Capture the cell that displays the provided text and extract its (x, y) central coordinate. 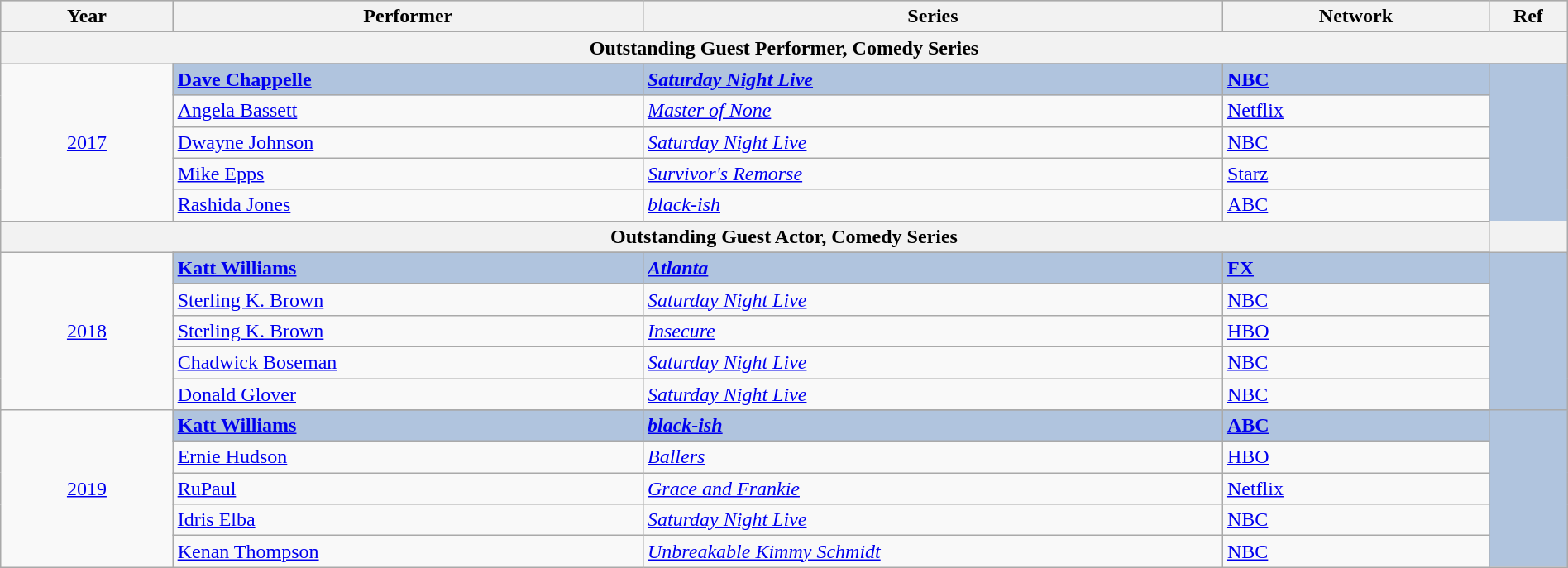
Rashida Jones (408, 205)
Grace and Frankie (933, 489)
Chadwick Boseman (408, 362)
Dave Chappelle (408, 79)
Performer (408, 17)
Unbreakable Kimmy Schmidt (933, 551)
Starz (1355, 174)
Mike Epps (408, 174)
Outstanding Guest Actor, Comedy Series (784, 236)
Dwayne Johnson (408, 142)
2019 (87, 489)
Outstanding Guest Performer, Comedy Series (784, 48)
2017 (87, 142)
Network (1355, 17)
Ballers (933, 457)
2018 (87, 331)
Kenan Thompson (408, 551)
Survivor's Remorse (933, 174)
Ernie Hudson (408, 457)
Master of None (933, 111)
Donald Glover (408, 394)
Idris Elba (408, 520)
Angela Bassett (408, 111)
RuPaul (408, 489)
Ref (1528, 17)
Series (933, 17)
FX (1355, 268)
Year (87, 17)
Atlanta (933, 268)
Insecure (933, 331)
